Pinpoint the cell where the given text exists, returning its [x, y] midpoint coordinate. 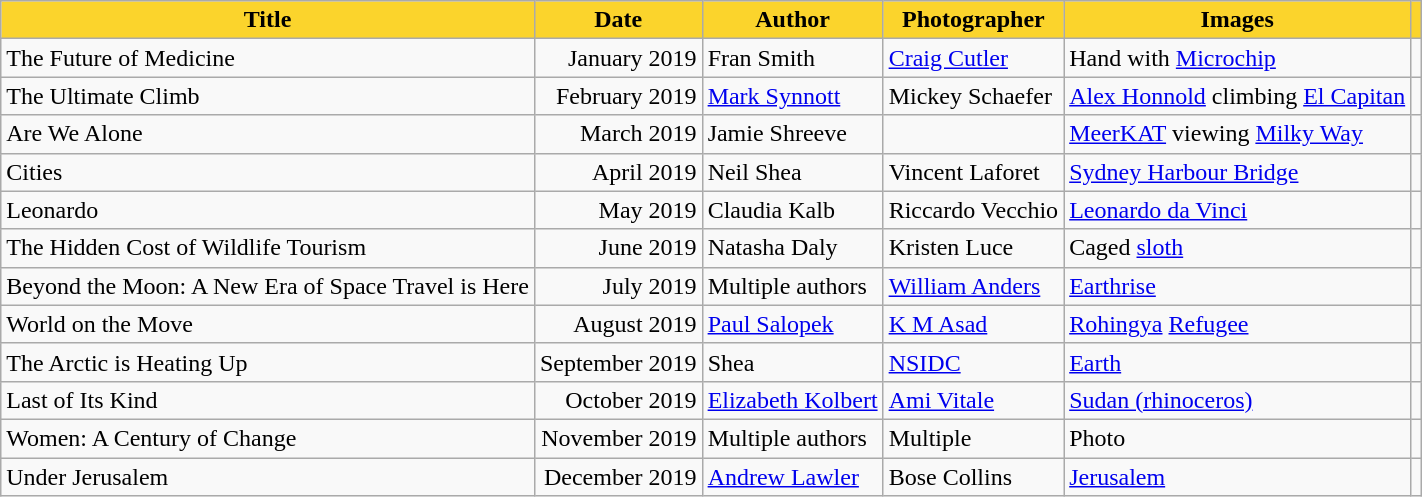
Mark Synnott [792, 96]
Rohingya Refugee [1238, 324]
June 2019 [618, 248]
Photo [1238, 438]
Sydney Harbour Bridge [1238, 172]
Hand with Microchip [1238, 58]
Riccardo Vecchio [974, 210]
Kristen Luce [974, 248]
Under Jerusalem [268, 477]
Fran Smith [792, 58]
Bose Collins [974, 477]
February 2019 [618, 96]
William Anders [974, 286]
October 2019 [618, 400]
Paul Salopek [792, 324]
Women: A Century of Change [268, 438]
World on the Move [268, 324]
Leonardo [268, 210]
Shea [792, 362]
Andrew Lawler [792, 477]
Neil Shea [792, 172]
Jerusalem [1238, 477]
MeerKAT viewing Milky Way [1238, 134]
Multiple [974, 438]
The Ultimate Climb [268, 96]
May 2019 [618, 210]
Earthrise [1238, 286]
Are We Alone [268, 134]
Title [268, 20]
March 2019 [618, 134]
The Future of Medicine [268, 58]
August 2019 [618, 324]
Alex Honnold climbing El Capitan [1238, 96]
January 2019 [618, 58]
Last of Its Kind [268, 400]
April 2019 [618, 172]
September 2019 [618, 362]
July 2019 [618, 286]
Elizabeth Kolbert [792, 400]
The Hidden Cost of Wildlife Tourism [268, 248]
Images [1238, 20]
Vincent Laforet [974, 172]
Date [618, 20]
Author [792, 20]
Earth [1238, 362]
Leonardo da Vinci [1238, 210]
November 2019 [618, 438]
Caged sloth [1238, 248]
Natasha Daly [792, 248]
December 2019 [618, 477]
Cities [268, 172]
Jamie Shreeve [792, 134]
Ami Vitale [974, 400]
NSIDC [974, 362]
Photographer [974, 20]
Sudan (rhinoceros) [1238, 400]
The Arctic is Heating Up [268, 362]
Claudia Kalb [792, 210]
Mickey Schaefer [974, 96]
Craig Cutler [974, 58]
K M Asad [974, 324]
Beyond the Moon: A New Era of Space Travel is Here [268, 286]
